Output the (x, y) coordinate of the center of the cell containing the given text.  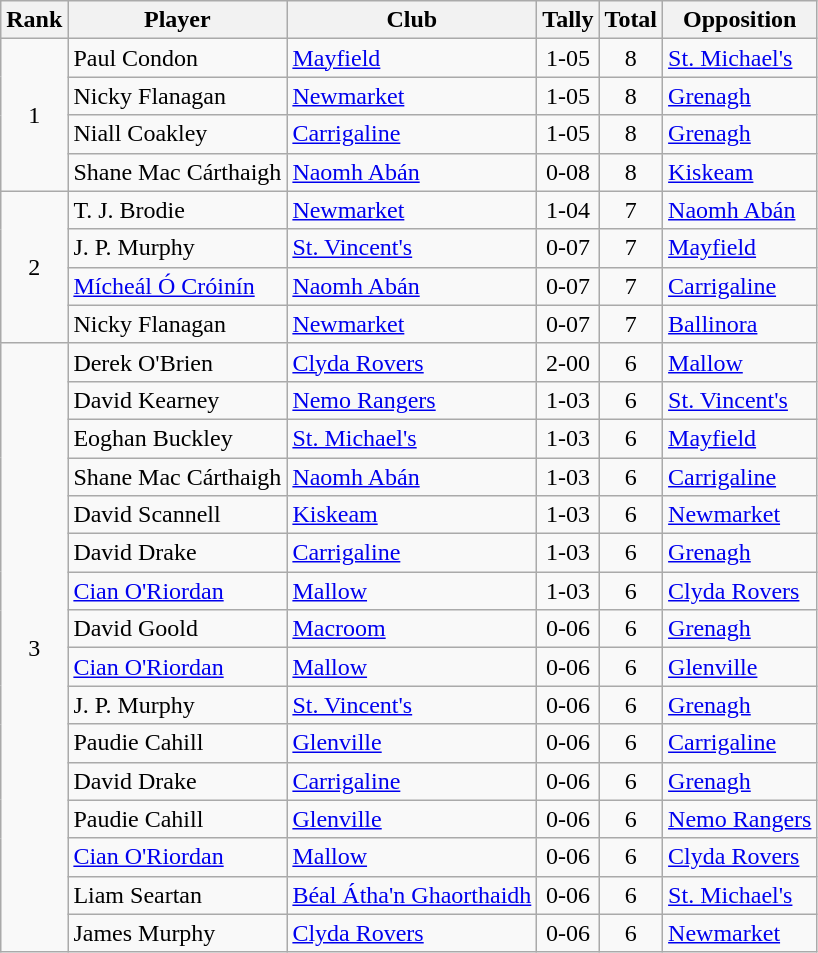
Total (631, 20)
0-08 (568, 172)
2 (34, 267)
Macroom (412, 629)
Paul Condon (178, 58)
Derek O'Brien (178, 362)
2-00 (568, 362)
Tally (568, 20)
1-04 (568, 210)
Club (412, 20)
Ballinora (740, 324)
Opposition (740, 20)
Mícheál Ó Cróinín (178, 286)
Niall Coakley (178, 134)
1 (34, 115)
Rank (34, 20)
David Kearney (178, 400)
David Scannell (178, 515)
Béal Átha'n Ghaorthaidh (412, 895)
T. J. Brodie (178, 210)
David Goold (178, 629)
3 (34, 648)
Player (178, 20)
Liam Seartan (178, 895)
James Murphy (178, 933)
Eoghan Buckley (178, 438)
